For the text-containing cell, return its midpoint in [X, Y] coordinate format. 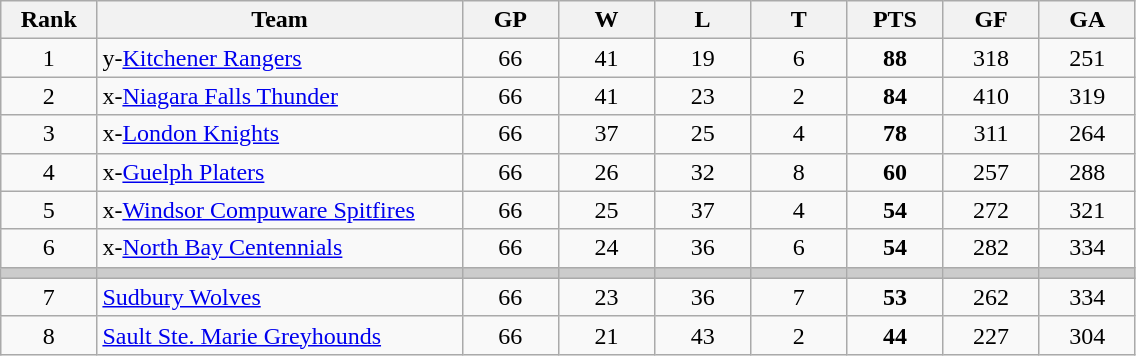
321 [1087, 210]
60 [895, 172]
251 [1087, 58]
GP [510, 20]
26 [606, 172]
x-London Knights [280, 134]
GF [991, 20]
32 [703, 172]
Sudbury Wolves [280, 297]
44 [895, 335]
262 [991, 297]
43 [703, 335]
319 [1087, 96]
Rank [49, 20]
L [703, 20]
y-Kitchener Rangers [280, 58]
78 [895, 134]
24 [606, 248]
x-Niagara Falls Thunder [280, 96]
311 [991, 134]
53 [895, 297]
88 [895, 58]
Sault Ste. Marie Greyhounds [280, 335]
W [606, 20]
318 [991, 58]
Team [280, 20]
282 [991, 248]
227 [991, 335]
3 [49, 134]
PTS [895, 20]
x-North Bay Centennials [280, 248]
GA [1087, 20]
x-Windsor Compuware Spitfires [280, 210]
410 [991, 96]
1 [49, 58]
19 [703, 58]
84 [895, 96]
288 [1087, 172]
x-Guelph Platers [280, 172]
5 [49, 210]
264 [1087, 134]
272 [991, 210]
T [799, 20]
21 [606, 335]
304 [1087, 335]
257 [991, 172]
